Extract the (X, Y) coordinate from the center of the cell holding the provided text.  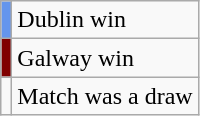
Match was a draw (105, 96)
Dublin win (105, 20)
Galway win (105, 58)
